Return (x, y) of the center of cell containing provided text 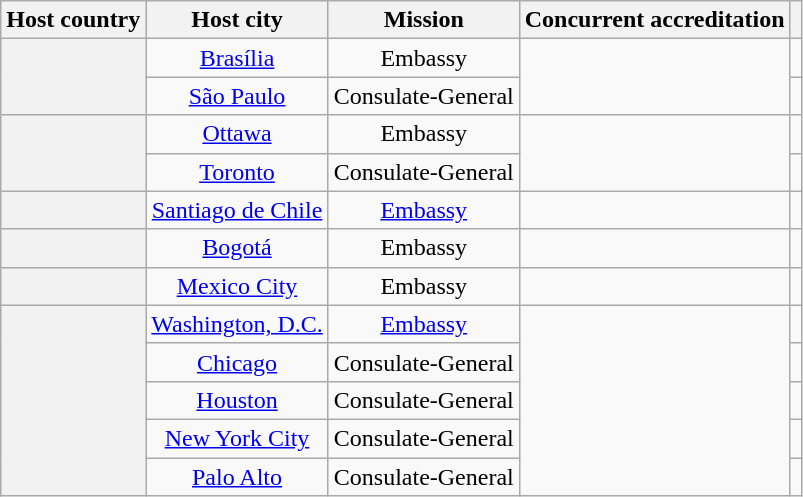
Toronto (237, 172)
Host country (74, 20)
São Paulo (237, 96)
Houston (237, 400)
Mexico City (237, 286)
Bogotá (237, 248)
New York City (237, 438)
Host city (237, 20)
Brasília (237, 58)
Santiago de Chile (237, 210)
Concurrent accreditation (654, 20)
Mission (424, 20)
Palo Alto (237, 477)
Chicago (237, 362)
Washington, D.C. (237, 324)
Ottawa (237, 134)
